Scan for the cell matching the given text and deliver its (x, y) coordinate at center. 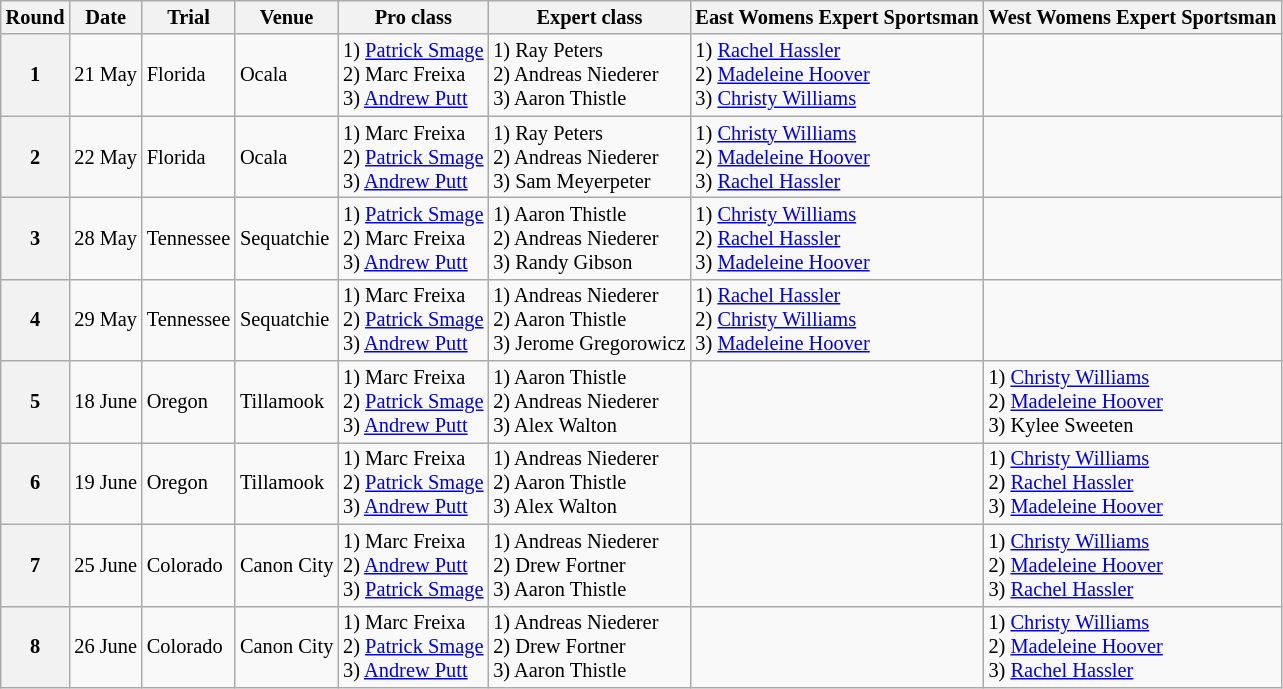
1) Christy Williams 2) Madeleine Hoover 3) Kylee Sweeten (1133, 402)
1) Marc Freixa 2) Andrew Putt 3) Patrick Smage (413, 565)
19 June (106, 483)
1) Aaron Thistle 2) Andreas Niederer 3) Alex Walton (589, 402)
7 (36, 565)
1) Andreas Niederer 2) Aaron Thistle 3) Jerome Gregorowicz (589, 320)
5 (36, 402)
Venue (286, 17)
1) Rachel Hassler 2) Christy Williams 3) Madeleine Hoover (836, 320)
8 (36, 647)
Pro class (413, 17)
26 June (106, 647)
1) Aaron Thistle 2) Andreas Niederer 3) Randy Gibson (589, 238)
29 May (106, 320)
1) Rachel Hassler 2) Madeleine Hoover 3) Christy Williams (836, 75)
25 June (106, 565)
28 May (106, 238)
Round (36, 17)
3 (36, 238)
1) Ray Peters 2) Andreas Niederer 3) Sam Meyerpeter (589, 157)
1) Andreas Niederer 2) Aaron Thistle 3) Alex Walton (589, 483)
Date (106, 17)
Expert class (589, 17)
1 (36, 75)
1) Ray Peters 2) Andreas Niederer 3) Aaron Thistle (589, 75)
Trial (188, 17)
East Womens Expert Sportsman (836, 17)
6 (36, 483)
18 June (106, 402)
21 May (106, 75)
22 May (106, 157)
2 (36, 157)
West Womens Expert Sportsman (1133, 17)
4 (36, 320)
